Output the (X, Y) coordinate of the center of the cell containing the given text.  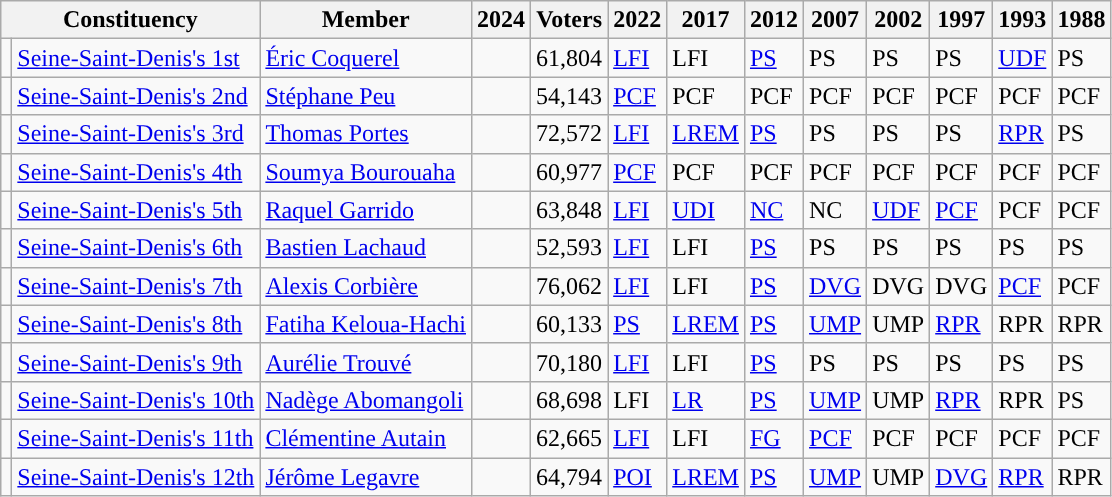
54,143 (570, 96)
Seine-Saint-Denis's 10th (136, 400)
Voters (570, 20)
Seine-Saint-Denis's 4th (136, 172)
63,848 (570, 210)
Seine-Saint-Denis's 12th (136, 477)
2017 (706, 20)
Seine-Saint-Denis's 2nd (136, 96)
2022 (638, 20)
Seine-Saint-Denis's 5th (136, 210)
Seine-Saint-Denis's 7th (136, 286)
2002 (898, 20)
62,665 (570, 438)
Éric Coquerel (366, 58)
Fatiha Keloua-Hachi (366, 324)
72,572 (570, 134)
2007 (836, 20)
LR (706, 400)
Seine-Saint-Denis's 6th (136, 248)
1993 (1022, 20)
UDI (706, 210)
Nadège Abomangoli (366, 400)
64,794 (570, 477)
Member (366, 20)
Seine-Saint-Denis's 3rd (136, 134)
Soumya Bourouaha (366, 172)
Constituency (130, 20)
2012 (774, 20)
Clémentine Autain (366, 438)
Stéphane Peu (366, 96)
Aurélie Trouvé (366, 362)
Thomas Portes (366, 134)
Seine-Saint-Denis's 1st (136, 58)
POI (638, 477)
FG (774, 438)
Raquel Garrido (366, 210)
Seine-Saint-Denis's 11th (136, 438)
68,698 (570, 400)
Bastien Lachaud (366, 248)
61,804 (570, 58)
Seine-Saint-Denis's 9th (136, 362)
Seine-Saint-Denis's 8th (136, 324)
1997 (962, 20)
Jérôme Legavre (366, 477)
1988 (1082, 20)
60,977 (570, 172)
76,062 (570, 286)
Alexis Corbière (366, 286)
70,180 (570, 362)
52,593 (570, 248)
60,133 (570, 324)
2024 (502, 20)
